Locate the cell with the specified text and output its (x, y) center coordinate. 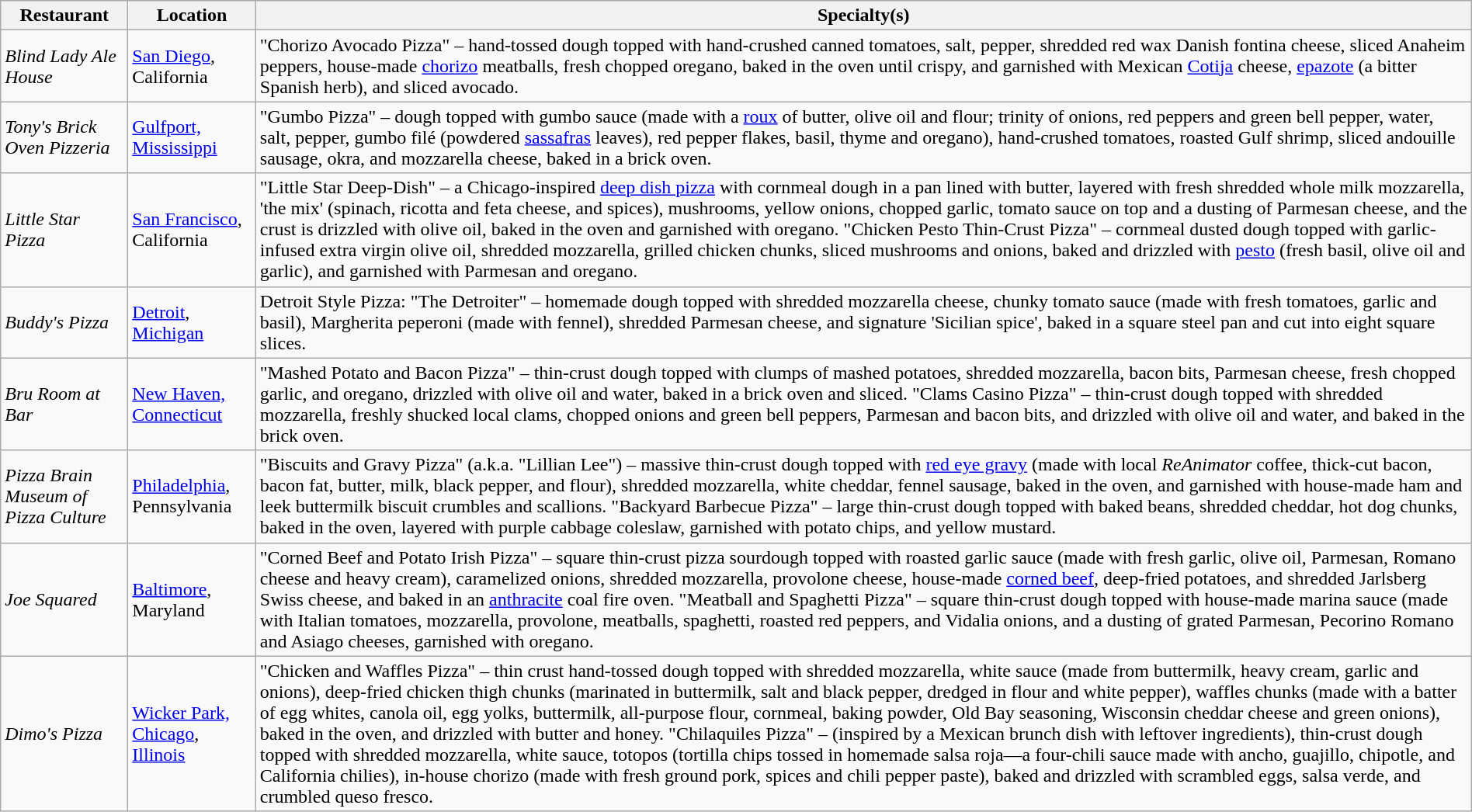
New Haven, Connecticut (192, 404)
Dimo's Pizza (64, 734)
Gulfport, Mississippi (192, 137)
Detroit, Michigan (192, 322)
Philadelphia, Pennsylvania (192, 497)
Buddy's Pizza (64, 322)
Joe Squared (64, 599)
Pizza Brain Museum of Pizza Culture (64, 497)
Baltimore, Maryland (192, 599)
Restaurant (64, 16)
Tony's Brick Oven Pizzeria (64, 137)
Blind Lady Ale House (64, 66)
Specialty(s) (863, 16)
San Diego, California (192, 66)
Bru Room at Bar (64, 404)
Location (192, 16)
Wicker Park, Chicago, Illinois (192, 734)
San Francisco, California (192, 230)
Little Star Pizza (64, 230)
